Determine the (x, y) coordinate at the center of the cell enclosing the given text.  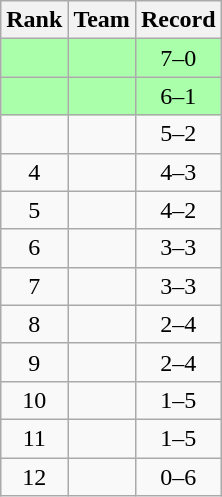
11 (34, 438)
5–2 (178, 134)
7 (34, 286)
5 (34, 210)
12 (34, 477)
4–2 (178, 210)
0–6 (178, 477)
10 (34, 400)
6–1 (178, 96)
8 (34, 324)
4 (34, 172)
9 (34, 362)
4–3 (178, 172)
Team (102, 20)
7–0 (178, 58)
Record (178, 20)
Rank (34, 20)
6 (34, 248)
